Pinpoint the cell where the given text exists, returning its (X, Y) midpoint coordinate. 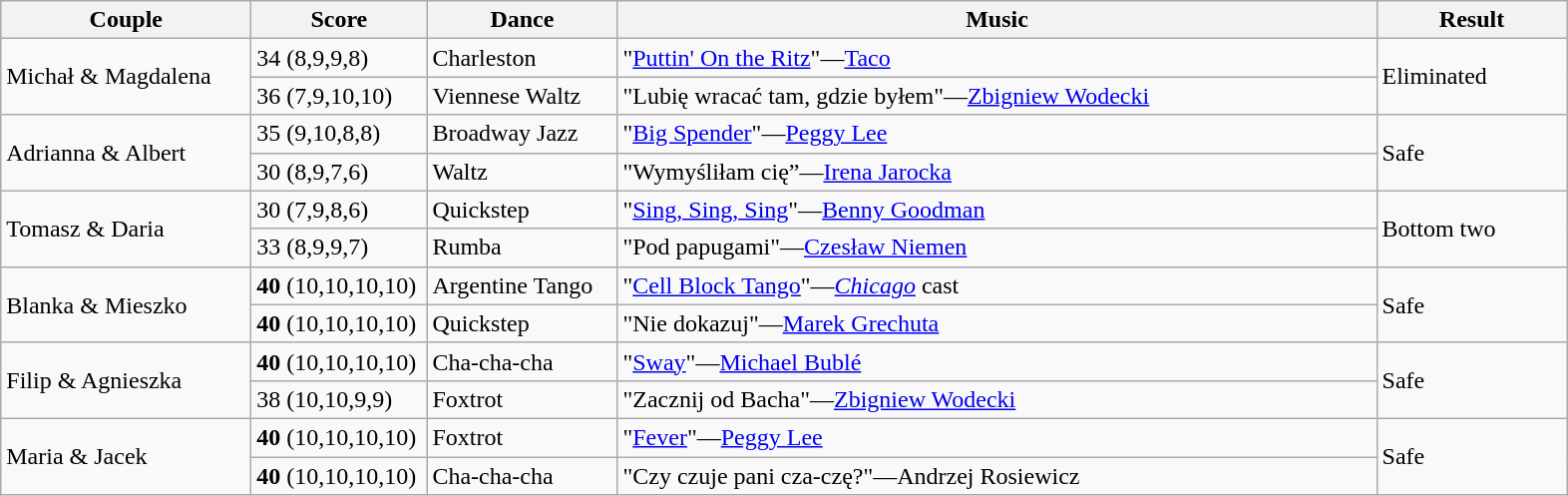
Eliminated (1472, 77)
"Sing, Sing, Sing"—Benny Goodman (997, 210)
"Fever"—Peggy Lee (997, 437)
Blanka & Mieszko (126, 304)
36 (7,9,10,10) (339, 96)
"Big Spender"—Peggy Lee (997, 134)
Viennese Waltz (523, 96)
Maria & Jacek (126, 456)
"Czy czuje pani cza-czę?"—Andrzej Rosiewicz (997, 476)
"Nie dokazuj"—Marek Grechuta (997, 323)
Filip & Agnieszka (126, 380)
"Wymyśliłam cię”—Irena Jarocka (997, 172)
Argentine Tango (523, 285)
Couple (126, 20)
Score (339, 20)
Rumba (523, 248)
Dance (523, 20)
"Cell Block Tango"—Chicago cast (997, 285)
30 (7,9,8,6) (339, 210)
30 (8,9,7,6) (339, 172)
34 (8,9,9,8) (339, 58)
33 (8,9,9,7) (339, 248)
"Lubię wracać tam, gdzie byłem"—Zbigniew Wodecki (997, 96)
"Sway"—Michael Bublé (997, 361)
Michał & Magdalena (126, 77)
35 (9,10,8,8) (339, 134)
Bottom two (1472, 229)
Broadway Jazz (523, 134)
38 (10,10,9,9) (339, 399)
Tomasz & Daria (126, 229)
"Pod papugami"—Czesław Niemen (997, 248)
"Puttin' On the Ritz"—Taco (997, 58)
Adrianna & Albert (126, 153)
Music (997, 20)
Charleston (523, 58)
Result (1472, 20)
"Zacznij od Bacha"—Zbigniew Wodecki (997, 399)
Waltz (523, 172)
